Detect which cell encompasses the target text, then output its (X, Y) center coordinate. 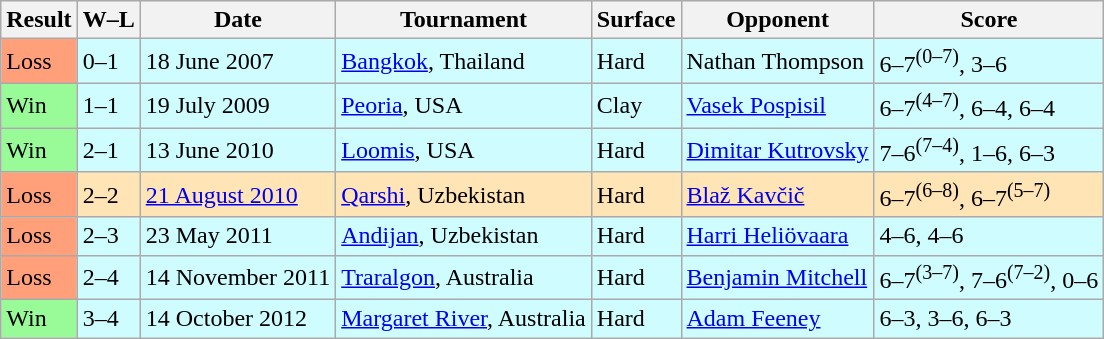
Clay (636, 106)
2–3 (108, 236)
6–3, 3–6, 6–3 (989, 319)
Dimitar Kutrovsky (778, 150)
4–6, 4–6 (989, 236)
Vasek Pospisil (778, 106)
6–7(0–7), 3–6 (989, 62)
Nathan Thompson (778, 62)
Peoria, USA (464, 106)
18 June 2007 (238, 62)
1–1 (108, 106)
13 June 2010 (238, 150)
Margaret River, Australia (464, 319)
Loomis, USA (464, 150)
Andijan, Uzbekistan (464, 236)
6–7(6–8), 6–7(5–7) (989, 194)
Bangkok, Thailand (464, 62)
14 October 2012 (238, 319)
Score (989, 20)
Harri Heliövaara (778, 236)
Traralgon, Australia (464, 278)
Opponent (778, 20)
Date (238, 20)
Tournament (464, 20)
0–1 (108, 62)
2–2 (108, 194)
Qarshi, Uzbekistan (464, 194)
21 August 2010 (238, 194)
23 May 2011 (238, 236)
Adam Feeney (778, 319)
14 November 2011 (238, 278)
Surface (636, 20)
19 July 2009 (238, 106)
W–L (108, 20)
Benjamin Mitchell (778, 278)
Blaž Kavčič (778, 194)
6–7(4–7), 6–4, 6–4 (989, 106)
7–6(7–4), 1–6, 6–3 (989, 150)
2–4 (108, 278)
6–7(3–7), 7–6(7–2), 0–6 (989, 278)
Result (39, 20)
2–1 (108, 150)
3–4 (108, 319)
